Pinpoint the cell where the given text exists, returning its [x, y] midpoint coordinate. 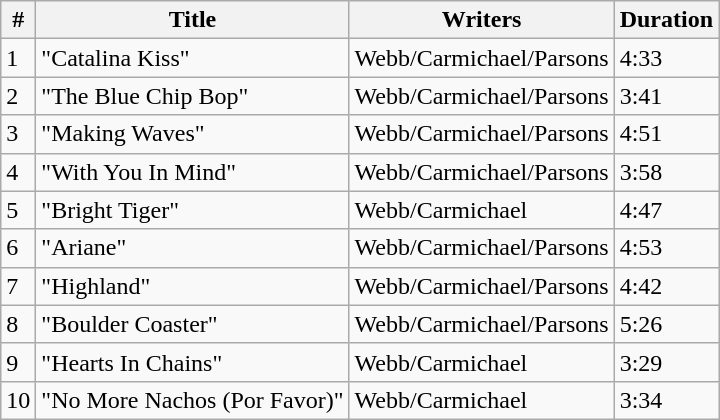
"Highland" [192, 286]
5:26 [666, 324]
Title [192, 20]
3:41 [666, 96]
"No More Nachos (Por Favor)" [192, 400]
"With You In Mind" [192, 172]
4:42 [666, 286]
3:29 [666, 362]
Duration [666, 20]
"Making Waves" [192, 134]
4:47 [666, 210]
# [18, 20]
4:33 [666, 58]
"Hearts In Chains" [192, 362]
"Catalina Kiss" [192, 58]
7 [18, 286]
"Ariane" [192, 248]
"Bright Tiger" [192, 210]
8 [18, 324]
5 [18, 210]
3:34 [666, 400]
10 [18, 400]
Writers [482, 20]
4:53 [666, 248]
1 [18, 58]
"Boulder Coaster" [192, 324]
3:58 [666, 172]
"The Blue Chip Bop" [192, 96]
9 [18, 362]
4:51 [666, 134]
2 [18, 96]
6 [18, 248]
3 [18, 134]
4 [18, 172]
